For the text-containing cell, return its midpoint in [X, Y] coordinate format. 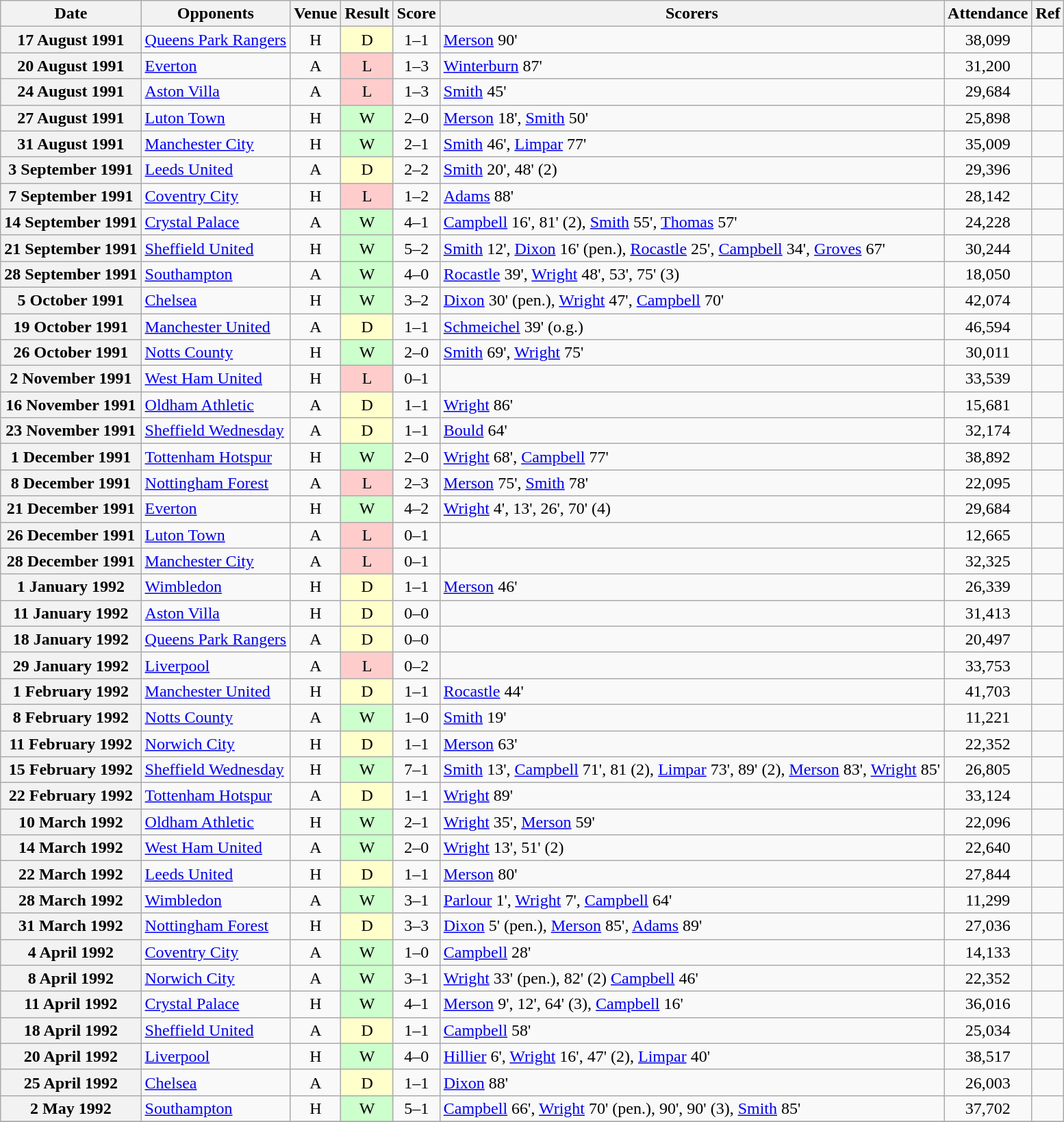
3–3 [416, 926]
22 February 1992 [71, 796]
Campbell 16', 81' (2), Smith 55', Thomas 57' [692, 222]
12,665 [988, 535]
Campbell 58' [692, 1030]
18 January 1992 [71, 639]
16 November 1991 [71, 405]
Score [416, 14]
Merson 18', Smith 50' [692, 118]
20,497 [988, 639]
3–2 [416, 300]
4 April 1992 [71, 952]
5–2 [416, 248]
20 August 1991 [71, 66]
5–1 [416, 1108]
5 October 1991 [71, 300]
19 October 1991 [71, 327]
29 January 1992 [71, 665]
Merson 46' [692, 587]
30,244 [988, 248]
11 January 1992 [71, 613]
Hillier 6', Wright 16', 47' (2), Limpar 40' [692, 1056]
8 December 1991 [71, 483]
Wright 35', Merson 59' [692, 822]
31,413 [988, 613]
3 September 1991 [71, 170]
Wright 89' [692, 796]
38,892 [988, 457]
1 January 1992 [71, 587]
4–2 [416, 509]
8 April 1992 [71, 978]
26 October 1991 [71, 353]
Merson 63' [692, 743]
29,396 [988, 170]
10 March 1992 [71, 822]
22,640 [988, 848]
25,034 [988, 1030]
36,016 [988, 1004]
27 August 1991 [71, 118]
Dixon 5' (pen.), Merson 85', Adams 89' [692, 926]
30,011 [988, 353]
Adams 88' [692, 196]
27,036 [988, 926]
38,517 [988, 1056]
Schmeichel 39' (o.g.) [692, 327]
32,174 [988, 431]
17 August 1991 [71, 40]
Smith 12', Dixon 16' (pen.), Rocastle 25', Campbell 34', Groves 67' [692, 248]
Merson 9', 12', 64' (3), Campbell 16' [692, 1004]
0–2 [416, 665]
15 February 1992 [71, 770]
1 February 1992 [71, 691]
7–1 [416, 770]
24 August 1991 [71, 92]
Rocastle 44' [692, 691]
25,898 [988, 118]
41,703 [988, 691]
Campbell 28' [692, 952]
11 February 1992 [71, 743]
23 November 1991 [71, 431]
Attendance [988, 14]
1 December 1991 [71, 457]
11 April 1992 [71, 1004]
21 December 1991 [71, 509]
28 September 1991 [71, 274]
22,096 [988, 822]
Smith 46', Limpar 77' [692, 144]
2–2 [416, 170]
28 December 1991 [71, 561]
8 February 1992 [71, 717]
33,124 [988, 796]
46,594 [988, 327]
Ref [1048, 14]
Campbell 66', Wright 70' (pen.), 90', 90' (3), Smith 85' [692, 1108]
26,003 [988, 1082]
26,339 [988, 587]
Scorers [692, 14]
Opponents [216, 14]
Dixon 30' (pen.), Wright 47', Campbell 70' [692, 300]
42,074 [988, 300]
31,200 [988, 66]
Winterburn 87' [692, 66]
Bould 64' [692, 431]
31 March 1992 [71, 926]
Wright 13', 51' (2) [692, 848]
Merson 75', Smith 78' [692, 483]
Merson 90' [692, 40]
2–3 [416, 483]
25 April 1992 [71, 1082]
21 September 1991 [71, 248]
28 March 1992 [71, 900]
18 April 1992 [71, 1030]
Wright 4', 13', 26', 70' (4) [692, 509]
15,681 [988, 405]
14 March 1992 [71, 848]
32,325 [988, 561]
Date [71, 14]
Merson 80' [692, 874]
1–2 [416, 196]
Wright 33' (pen.), 82' (2) Campbell 46' [692, 978]
Wright 86' [692, 405]
22,095 [988, 483]
20 April 1992 [71, 1056]
14 September 1991 [71, 222]
2 May 1992 [71, 1108]
33,753 [988, 665]
Dixon 88' [692, 1082]
11,221 [988, 717]
Smith 45' [692, 92]
2 November 1991 [71, 379]
11,299 [988, 900]
Smith 19' [692, 717]
Parlour 1', Wright 7', Campbell 64' [692, 900]
27,844 [988, 874]
Wright 68', Campbell 77' [692, 457]
28,142 [988, 196]
18,050 [988, 274]
7 September 1991 [71, 196]
35,009 [988, 144]
26 December 1991 [71, 535]
22 March 1992 [71, 874]
Smith 13', Campbell 71', 81 (2), Limpar 73', 89' (2), Merson 83', Wright 85' [692, 770]
14,133 [988, 952]
Rocastle 39', Wright 48', 53', 75' (3) [692, 274]
Venue [316, 14]
Smith 69', Wright 75' [692, 353]
26,805 [988, 770]
33,539 [988, 379]
24,228 [988, 222]
37,702 [988, 1108]
Result [367, 14]
38,099 [988, 40]
Smith 20', 48' (2) [692, 170]
31 August 1991 [71, 144]
